Pinpoint the cell where the given text exists, returning its [X, Y] midpoint coordinate. 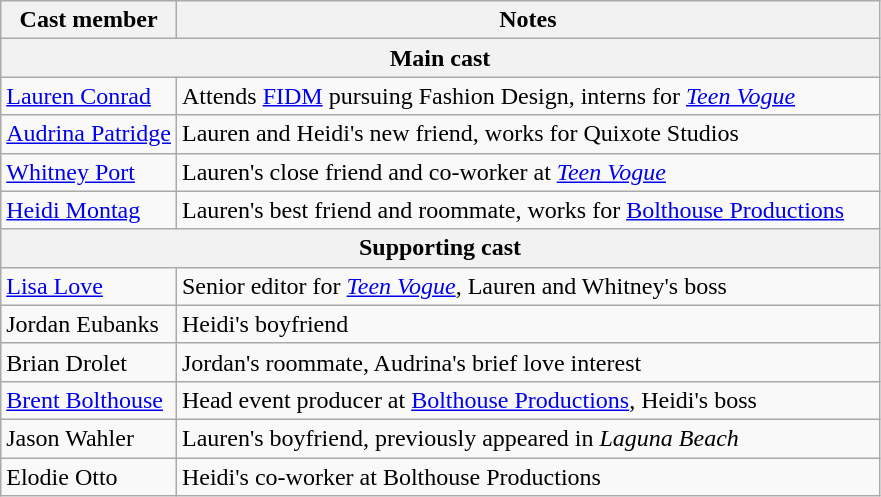
Audrina Patridge [89, 134]
Whitney Port [89, 172]
Attends FIDM pursuing Fashion Design, interns for Teen Vogue [528, 96]
Lauren and Heidi's new friend, works for Quixote Studios [528, 134]
Elodie Otto [89, 477]
Jordan's roommate, Audrina's brief love interest [528, 362]
Lauren's best friend and roommate, works for Bolthouse Productions [528, 210]
Senior editor for Teen Vogue, Lauren and Whitney's boss [528, 286]
Head event producer at Bolthouse Productions, Heidi's boss [528, 400]
Supporting cast [440, 248]
Jordan Eubanks [89, 324]
Jason Wahler [89, 438]
Heidi Montag [89, 210]
Lauren's close friend and co-worker at Teen Vogue [528, 172]
Lauren's boyfriend, previously appeared in Laguna Beach [528, 438]
Brent Bolthouse [89, 400]
Brian Drolet [89, 362]
Main cast [440, 58]
Heidi's boyfriend [528, 324]
Lisa Love [89, 286]
Heidi's co-worker at Bolthouse Productions [528, 477]
Cast member [89, 20]
Notes [528, 20]
Lauren Conrad [89, 96]
